Output the (X, Y) coordinate of the center of the cell containing the given text.  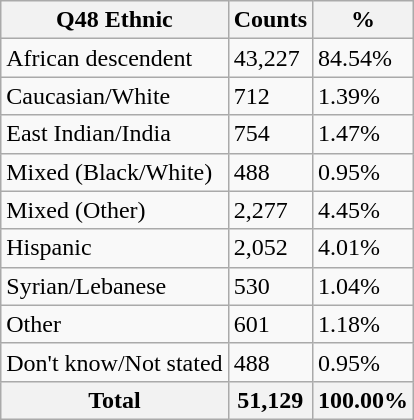
4.45% (364, 210)
43,227 (270, 58)
2,277 (270, 210)
Total (114, 400)
1.47% (364, 134)
1.18% (364, 324)
Q48 Ethnic (114, 20)
2,052 (270, 248)
1.04% (364, 286)
East Indian/India (114, 134)
4.01% (364, 248)
601 (270, 324)
African descendent (114, 58)
% (364, 20)
754 (270, 134)
530 (270, 286)
84.54% (364, 58)
Mixed (Black/White) (114, 172)
Syrian/Lebanese (114, 286)
712 (270, 96)
51,129 (270, 400)
Don't know/Not stated (114, 362)
Hispanic (114, 248)
Mixed (Other) (114, 210)
Counts (270, 20)
100.00% (364, 400)
Other (114, 324)
Caucasian/White (114, 96)
1.39% (364, 96)
